Return the (x, y) coordinate for the center point of the cell that contains the specified text.  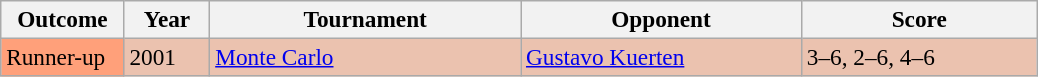
Gustavo Kuerten (662, 57)
Monte Carlo (366, 57)
Year (167, 19)
Score (919, 19)
2001 (167, 57)
Runner-up (62, 57)
3–6, 2–6, 4–6 (919, 57)
Tournament (366, 19)
Opponent (662, 19)
Outcome (62, 19)
